Identify which cell holds the provided text, then report its [X, Y] central coordinate. 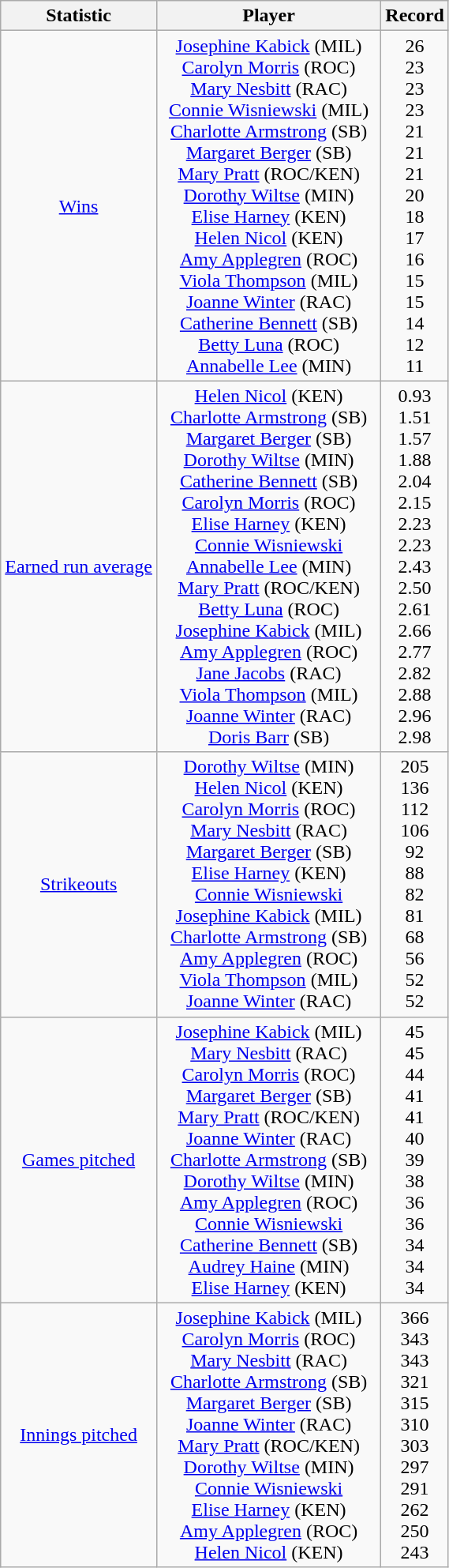
Games pitched [79, 1160]
2051361121069288828168565252 [415, 885]
366343343321315310303297291262250243 [415, 1435]
Player [268, 16]
Earned run average [79, 566]
Innings pitched [79, 1435]
Wins [79, 205]
Strikeouts [79, 885]
26232323212121201817161515141211 [415, 205]
Statistic [79, 16]
Record [415, 16]
0.931.511.571.882.042.152.232.232.432.502.612.662.772.822.882.962.98 [415, 566]
45454441414039383636343434 [415, 1160]
